Search for the cell housing the specified text and yield its [x, y] center coordinate. 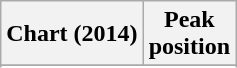
Peakposition [189, 34]
Chart (2014) [72, 34]
